Capture the cell that displays the provided text and extract its [x, y] central coordinate. 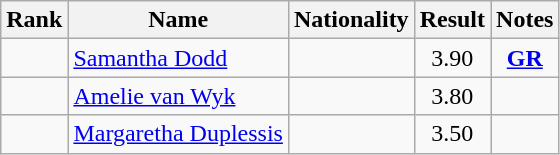
3.50 [452, 134]
3.90 [452, 58]
Name [178, 20]
Samantha Dodd [178, 58]
Notes [525, 20]
Nationality [351, 20]
Margaretha Duplessis [178, 134]
3.80 [452, 96]
Result [452, 20]
Amelie van Wyk [178, 96]
Rank [34, 20]
GR [525, 58]
